Output the [x, y] coordinate of the center of the cell containing the given text.  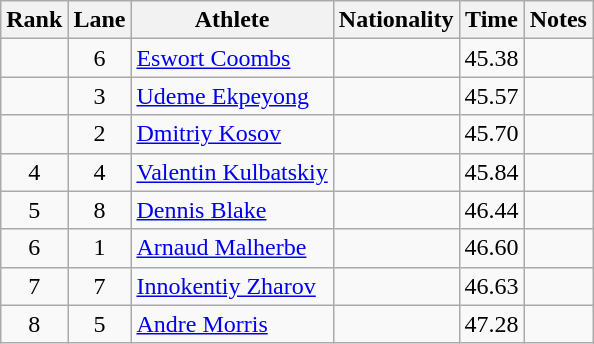
Dennis Blake [232, 210]
Rank [34, 20]
45.70 [492, 134]
Dmitriy Kosov [232, 134]
Arnaud Malherbe [232, 248]
45.57 [492, 96]
46.63 [492, 286]
Andre Morris [232, 324]
Udeme Ekpeyong [232, 96]
45.38 [492, 58]
Eswort Coombs [232, 58]
Notes [558, 20]
45.84 [492, 172]
47.28 [492, 324]
1 [100, 248]
2 [100, 134]
3 [100, 96]
Valentin Kulbatskiy [232, 172]
Innokentiy Zharov [232, 286]
46.60 [492, 248]
Nationality [396, 20]
Lane [100, 20]
46.44 [492, 210]
Time [492, 20]
Athlete [232, 20]
